Identify which cell holds the provided text, then report its [x, y] central coordinate. 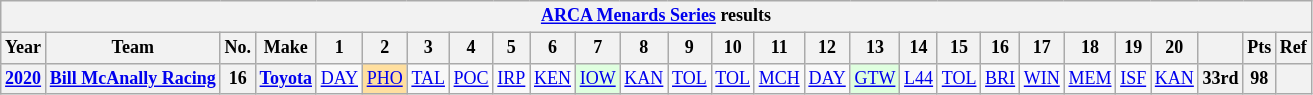
No. [238, 48]
Year [24, 48]
5 [512, 48]
7 [598, 48]
IOW [598, 78]
Toyota [286, 78]
3 [428, 48]
POC [471, 78]
13 [875, 48]
MEM [1090, 78]
IRP [512, 78]
10 [732, 48]
18 [1090, 48]
KEN [553, 78]
PHO [384, 78]
2020 [24, 78]
6 [553, 48]
WIN [1042, 78]
11 [779, 48]
12 [827, 48]
15 [958, 48]
1 [339, 48]
2 [384, 48]
L44 [919, 78]
ISF [1134, 78]
Team [132, 48]
17 [1042, 48]
TAL [428, 78]
14 [919, 48]
Make [286, 48]
ARCA Menards Series results [656, 16]
98 [1260, 78]
19 [1134, 48]
9 [690, 48]
BRI [1000, 78]
4 [471, 48]
33rd [1220, 78]
Ref [1294, 48]
Bill McAnally Racing [132, 78]
20 [1174, 48]
MCH [779, 78]
GTW [875, 78]
Pts [1260, 48]
8 [644, 48]
